Find where the given text appears and provide that cell's center as (X, Y) coordinate. 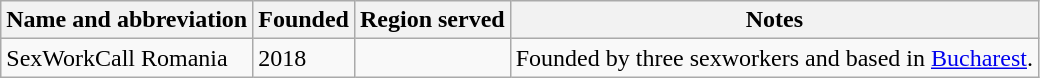
Region served (432, 20)
Name and abbreviation (127, 20)
2018 (304, 58)
SexWorkCall Romania (127, 58)
Founded (304, 20)
Notes (774, 20)
Founded by three sexworkers and based in Bucharest. (774, 58)
